Return (x, y) of the center of cell containing provided text 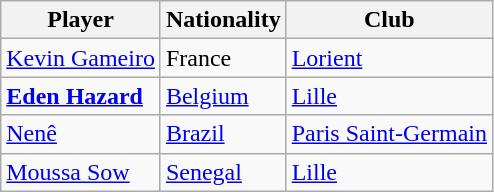
Moussa Sow (81, 172)
Nationality (223, 20)
Eden Hazard (81, 96)
Lorient (389, 58)
Senegal (223, 172)
Belgium (223, 96)
Brazil (223, 134)
Paris Saint-Germain (389, 134)
France (223, 58)
Player (81, 20)
Nenê (81, 134)
Kevin Gameiro (81, 58)
Club (389, 20)
